Search for the cell housing the specified text and yield its [x, y] center coordinate. 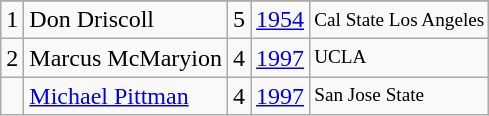
Don Driscoll [126, 20]
San Jose State [400, 96]
1954 [280, 20]
Marcus McMaryion [126, 58]
Cal State Los Angeles [400, 20]
1 [12, 20]
Michael Pittman [126, 96]
2 [12, 58]
UCLA [400, 58]
5 [240, 20]
